Output the (x, y) coordinate of the center of the cell containing the given text.  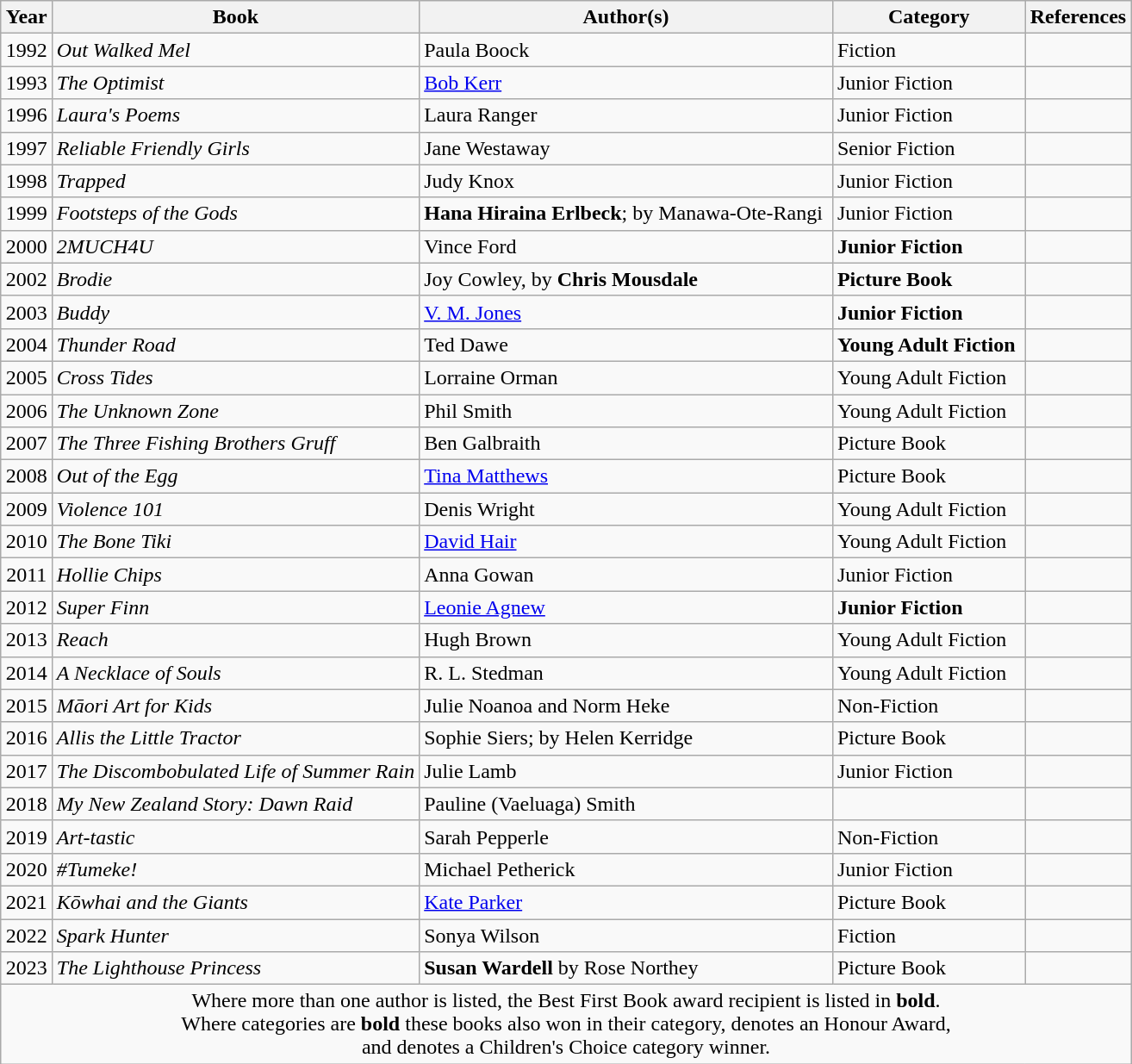
2017 (26, 771)
Kōwhai and the Giants (235, 902)
The Bone Tiki (235, 542)
Bob Kerr (626, 83)
Denis Wright (626, 509)
Paula Boock (626, 50)
2007 (26, 444)
2014 (26, 673)
Reliable Friendly Girls (235, 148)
1992 (26, 50)
R. L. Stedman (626, 673)
Book (235, 17)
Trapped (235, 181)
Hana Hiraina Erlbeck; by Manawa-Ote-Rangi (626, 214)
Ted Dawe (626, 345)
References (1079, 17)
Cross Tides (235, 377)
2015 (26, 706)
2012 (26, 607)
Allis the Little Tractor (235, 738)
Violence 101 (235, 509)
Senior Fiction (929, 148)
Anna Gowan (626, 575)
The Unknown Zone (235, 411)
The Optimist (235, 83)
Jane Westaway (626, 148)
2002 (26, 279)
2008 (26, 476)
1998 (26, 181)
Julie Lamb (626, 771)
Author(s) (626, 17)
Māori Art for Kids (235, 706)
1997 (26, 148)
Phil Smith (626, 411)
The Lighthouse Princess (235, 968)
Category (929, 17)
Judy Knox (626, 181)
David Hair (626, 542)
#Tumeke! (235, 869)
Michael Petherick (626, 869)
2023 (26, 968)
1993 (26, 83)
A Necklace of Souls (235, 673)
Vince Ford (626, 246)
Spark Hunter (235, 935)
1999 (26, 214)
2022 (26, 935)
Out Walked Mel (235, 50)
The Three Fishing Brothers Gruff (235, 444)
Sonya Wilson (626, 935)
2020 (26, 869)
2016 (26, 738)
2009 (26, 509)
2000 (26, 246)
1996 (26, 115)
Tina Matthews (626, 476)
Julie Noanoa and Norm Heke (626, 706)
2005 (26, 377)
2021 (26, 902)
Susan Wardell by Rose Northey (626, 968)
2006 (26, 411)
Footsteps of the Gods (235, 214)
Ben Galbraith (626, 444)
2011 (26, 575)
Kate Parker (626, 902)
Sophie Siers; by Helen Kerridge (626, 738)
Hollie Chips (235, 575)
Thunder Road (235, 345)
Reach (235, 640)
Pauline (Vaeluaga) Smith (626, 804)
Year (26, 17)
V. M. Jones (626, 312)
My New Zealand Story: Dawn Raid (235, 804)
2MUCH4U (235, 246)
Laura Ranger (626, 115)
Buddy (235, 312)
Joy Cowley, by Chris Mousdale (626, 279)
Brodie (235, 279)
2010 (26, 542)
2004 (26, 345)
Laura's Poems (235, 115)
The Discombobulated Life of Summer Rain (235, 771)
Super Finn (235, 607)
2018 (26, 804)
Leonie Agnew (626, 607)
Art-tastic (235, 837)
Hugh Brown (626, 640)
Sarah Pepperle (626, 837)
2013 (26, 640)
2019 (26, 837)
Lorraine Orman (626, 377)
2003 (26, 312)
Out of the Egg (235, 476)
